Locate the cell with the specified text and output its (X, Y) center coordinate. 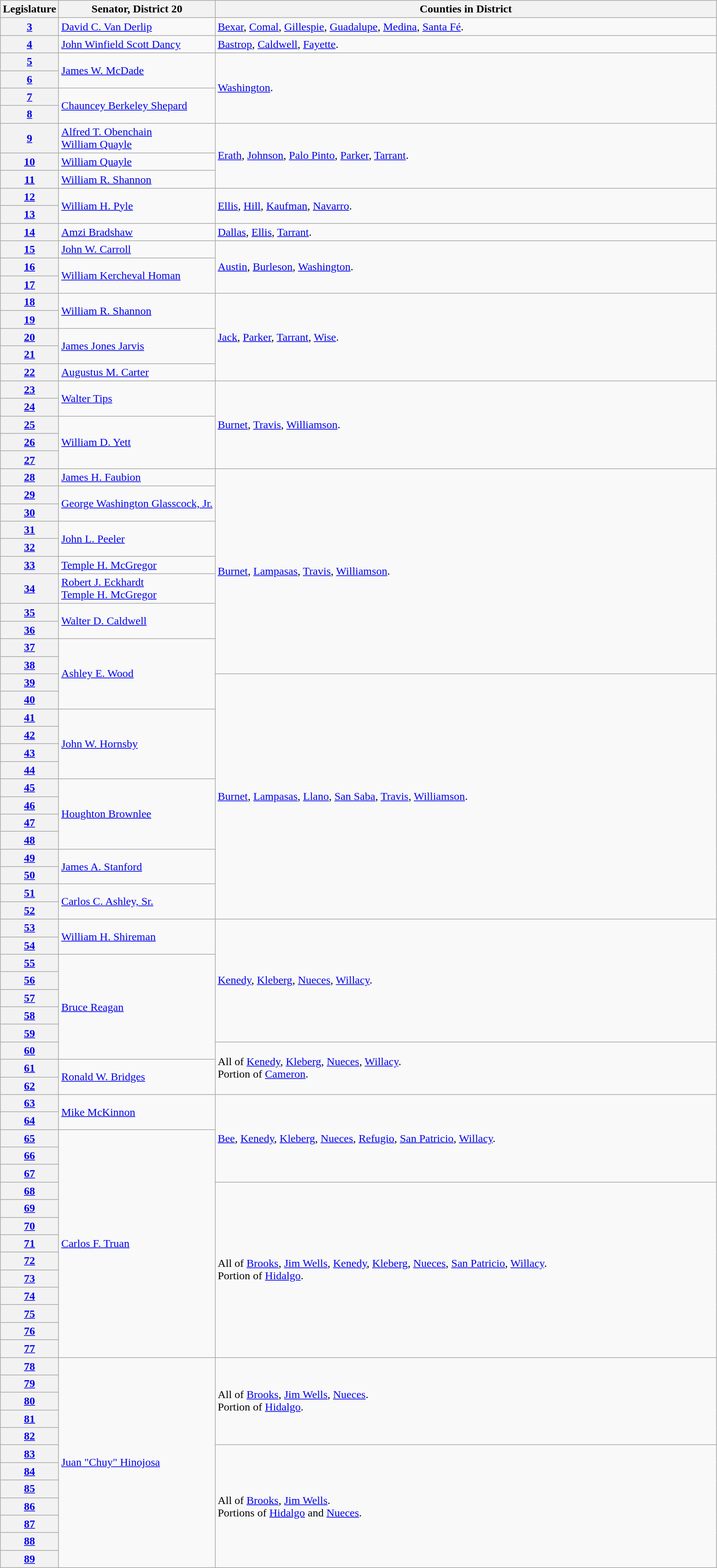
46 (29, 805)
87 (29, 1524)
William H. Shireman (137, 937)
20 (29, 337)
35 (29, 612)
James Jones Jarvis (137, 346)
88 (29, 1541)
43 (29, 752)
65 (29, 1138)
Ellis, Hill, Kaufman, Navarro. (466, 205)
Mike McKinnon (137, 1112)
75 (29, 1313)
73 (29, 1278)
Jack, Parker, Tarrant, Wise. (466, 337)
William Kercheval Homan (137, 276)
33 (29, 565)
7 (29, 97)
50 (29, 875)
William H. Pyle (137, 205)
Carlos C. Ashley, Sr. (137, 902)
62 (29, 1085)
Bexar, Comal, Gillespie, Guadalupe, Medina, Santa Fé. (466, 27)
81 (29, 1419)
66 (29, 1156)
57 (29, 998)
77 (29, 1348)
Counties in District (466, 9)
27 (29, 460)
Washington. (466, 88)
George Washington Glasscock, Jr. (137, 503)
52 (29, 910)
40 (29, 700)
Houghton Brownlee (137, 814)
James A. Stanford (137, 867)
69 (29, 1208)
10 (29, 162)
28 (29, 477)
58 (29, 1015)
William Quayle (137, 162)
76 (29, 1331)
All of Brooks, Jim Wells.Portions of Hidalgo and Nueces. (466, 1506)
11 (29, 179)
Kenedy, Kleberg, Nueces, Willacy. (466, 980)
79 (29, 1384)
8 (29, 114)
John W. Carroll (137, 250)
61 (29, 1068)
David C. Van Derlip (137, 27)
Walter D. Caldwell (137, 621)
19 (29, 320)
30 (29, 513)
55 (29, 963)
Bruce Reagan (137, 1007)
Bastrop, Caldwell, Fayette. (466, 44)
34 (29, 589)
Burnet, Lampasas, Travis, Williamson. (466, 571)
24 (29, 407)
9 (29, 138)
82 (29, 1436)
49 (29, 858)
74 (29, 1296)
84 (29, 1471)
72 (29, 1261)
4 (29, 44)
Augustus M. Carter (137, 372)
All of Brooks, Jim Wells, Kenedy, Kleberg, Nueces, San Patricio, Willacy.Portion of Hidalgo. (466, 1270)
80 (29, 1401)
Walter Tips (137, 398)
26 (29, 442)
41 (29, 717)
Dallas, Ellis, Tarrant. (466, 232)
Austin, Burleson, Washington. (466, 267)
16 (29, 267)
64 (29, 1121)
85 (29, 1489)
6 (29, 79)
68 (29, 1191)
42 (29, 735)
Chauncey Berkeley Shepard (137, 105)
Alfred T. ObenchainWilliam Quayle (137, 138)
36 (29, 630)
83 (29, 1454)
89 (29, 1559)
Burnet, Travis, Williamson. (466, 425)
51 (29, 893)
Senator, District 20 (137, 9)
37 (29, 647)
23 (29, 390)
Ronald W. Bridges (137, 1077)
James H. Faubion (137, 477)
John L. Peeler (137, 539)
53 (29, 928)
Juan "Chuy" Hinojosa (137, 1463)
Temple H. McGregor (137, 565)
71 (29, 1243)
All of Kenedy, Kleberg, Nueces, Willacy.Portion of Cameron. (466, 1068)
14 (29, 232)
63 (29, 1103)
Burnet, Lampasas, Llano, San Saba, Travis, Williamson. (466, 797)
47 (29, 823)
John Winfield Scott Dancy (137, 44)
12 (29, 197)
45 (29, 787)
John W. Hornsby (137, 744)
Carlos F. Truan (137, 1243)
44 (29, 770)
William D. Yett (137, 442)
56 (29, 980)
All of Brooks, Jim Wells, Nueces.Portion of Hidalgo. (466, 1401)
17 (29, 285)
60 (29, 1050)
Bee, Kenedy, Kleberg, Nueces, Refugio, San Patricio, Willacy. (466, 1138)
James W. McDade (137, 70)
Erath, Johnson, Palo Pinto, Parker, Tarrant. (466, 156)
59 (29, 1033)
86 (29, 1506)
31 (29, 530)
25 (29, 425)
3 (29, 27)
Robert J. EckhardtTemple H. McGregor (137, 589)
67 (29, 1173)
Amzi Bradshaw (137, 232)
78 (29, 1366)
5 (29, 62)
15 (29, 250)
39 (29, 682)
54 (29, 945)
38 (29, 665)
21 (29, 355)
29 (29, 495)
48 (29, 840)
32 (29, 548)
22 (29, 372)
18 (29, 302)
Ashley E. Wood (137, 674)
Legislature (29, 9)
70 (29, 1226)
13 (29, 214)
